Locate the cell with the specified text and output its [X, Y] center coordinate. 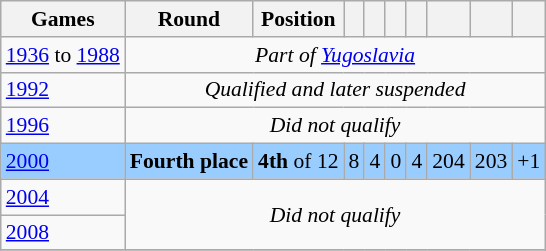
Part of Yugoslavia [336, 55]
Qualified and later suspended [336, 90]
2000 [63, 162]
1936 to 1988 [63, 55]
203 [492, 162]
Round [189, 19]
Games [63, 19]
2004 [63, 197]
4th of 12 [298, 162]
1992 [63, 90]
Fourth place [189, 162]
204 [448, 162]
0 [396, 162]
1996 [63, 126]
2008 [63, 233]
Position [298, 19]
+1 [528, 162]
8 [354, 162]
